Locate the cell with the specified text and output its [X, Y] center coordinate. 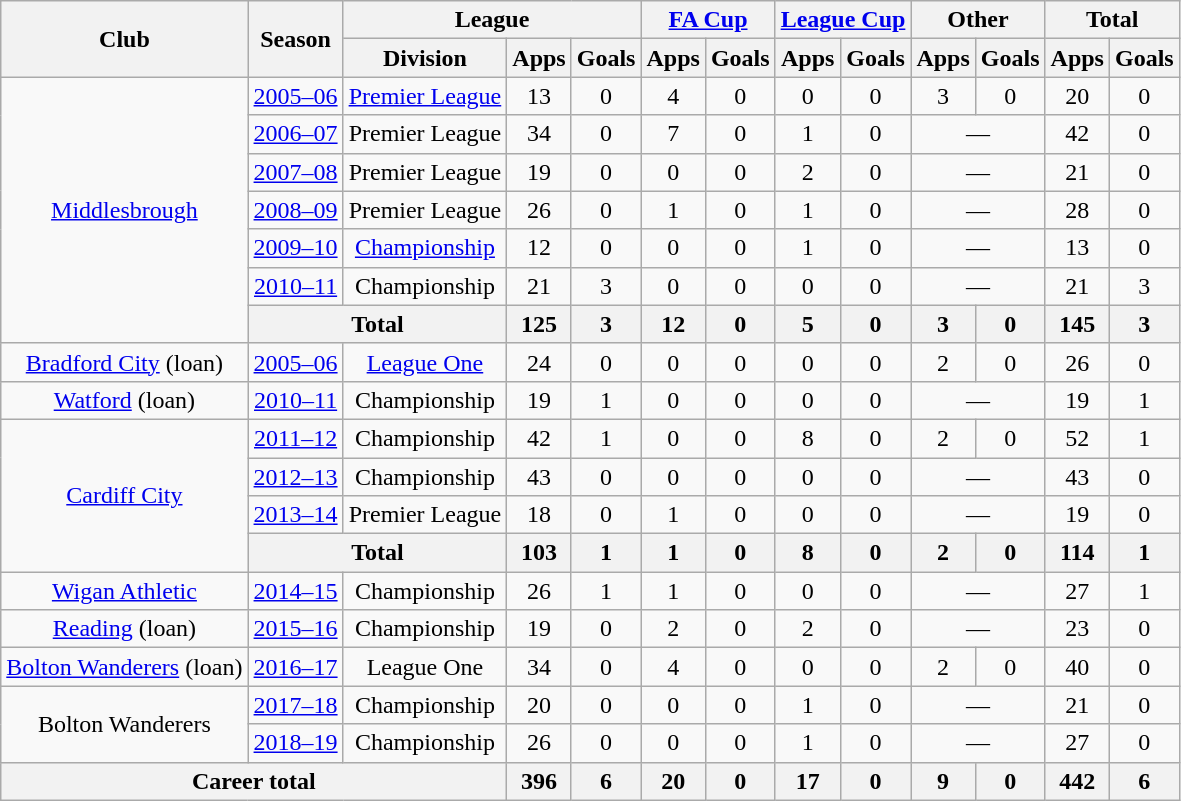
5 [808, 324]
Cardiff City [124, 495]
145 [1077, 324]
103 [539, 553]
FA Cup [708, 20]
52 [1077, 438]
Wigan Athletic [124, 591]
Other [978, 20]
2014–15 [296, 591]
Club [124, 39]
2013–14 [296, 515]
League [492, 20]
9 [943, 781]
2016–17 [296, 667]
League Cup [843, 20]
Bradford City (loan) [124, 362]
Bolton Wanderers (loan) [124, 667]
40 [1077, 667]
396 [539, 781]
7 [673, 134]
Middlesbrough [124, 210]
2009–10 [296, 248]
2012–13 [296, 477]
2017–18 [296, 705]
23 [1077, 629]
28 [1077, 210]
2006–07 [296, 134]
24 [539, 362]
125 [539, 324]
2018–19 [296, 743]
2011–12 [296, 438]
2008–09 [296, 210]
442 [1077, 781]
Season [296, 39]
17 [808, 781]
2007–08 [296, 172]
Career total [254, 781]
Watford (loan) [124, 400]
Division [425, 58]
Reading (loan) [124, 629]
18 [539, 515]
Bolton Wanderers [124, 724]
114 [1077, 553]
2015–16 [296, 629]
